Scan for the cell matching the given text and deliver its (x, y) coordinate at center. 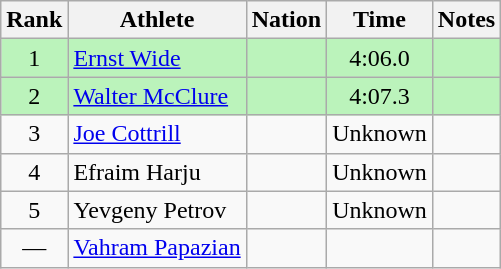
Vahram Papazian (157, 248)
Athlete (157, 20)
Efraim Harju (157, 172)
Ernst Wide (157, 58)
1 (34, 58)
Time (380, 20)
2 (34, 96)
Yevgeny Petrov (157, 210)
4:06.0 (380, 58)
Rank (34, 20)
Walter McClure (157, 96)
5 (34, 210)
— (34, 248)
Notes (466, 20)
Joe Cottrill (157, 134)
Nation (286, 20)
3 (34, 134)
4:07.3 (380, 96)
4 (34, 172)
